Capture the cell that displays the provided text and extract its [X, Y] central coordinate. 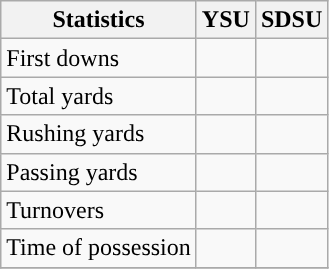
Rushing yards [99, 134]
Turnovers [99, 210]
First downs [99, 58]
Total yards [99, 96]
YSU [226, 20]
Passing yards [99, 172]
Statistics [99, 20]
Time of possession [99, 248]
SDSU [291, 20]
